Provide the [X, Y] coordinate of the cell's center where the given text is located.  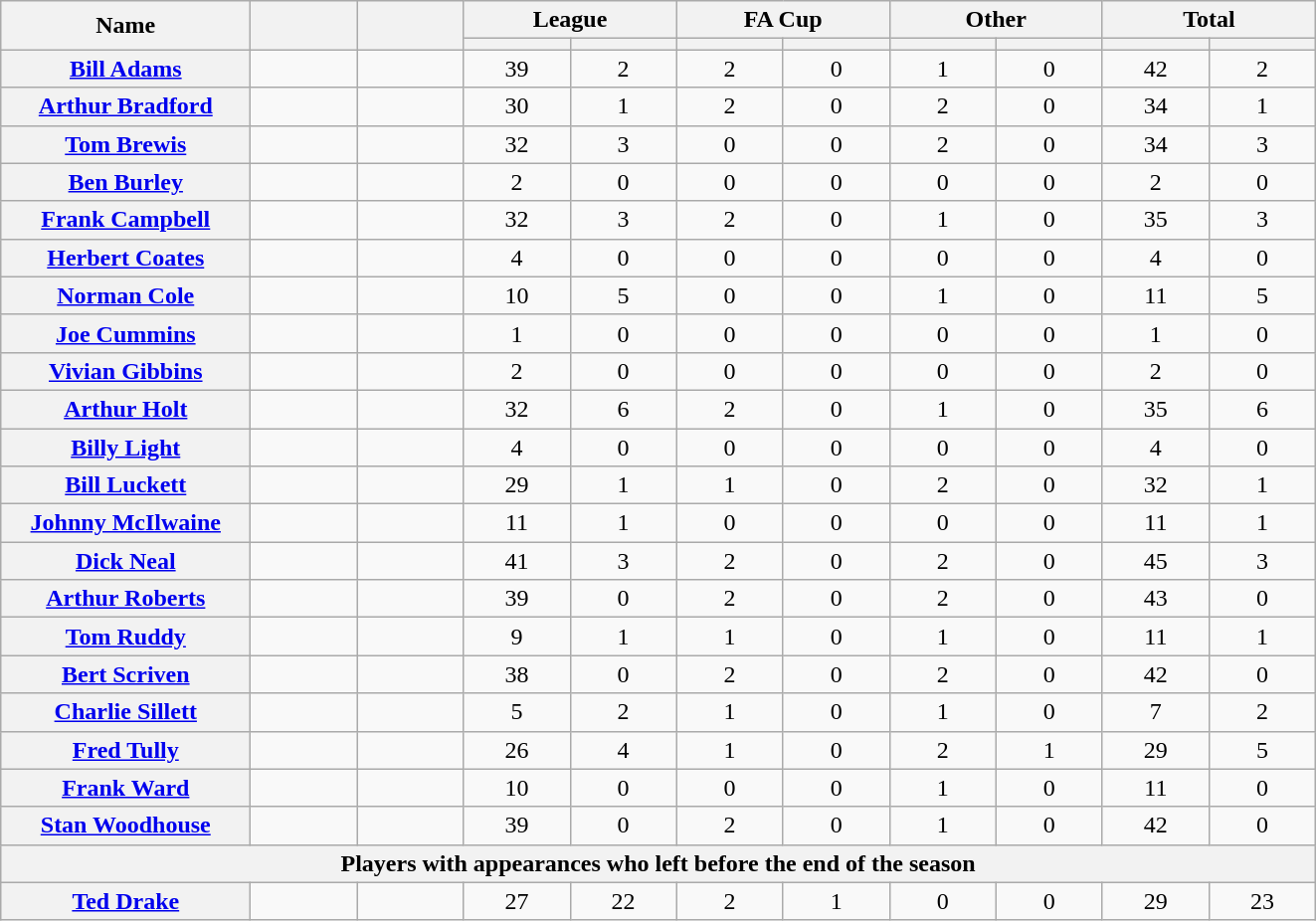
Ben Burley [125, 182]
League [570, 20]
Ted Drake [125, 901]
Joe Cummins [125, 333]
45 [1156, 561]
Billy Light [125, 447]
7 [1156, 712]
Arthur Holt [125, 409]
23 [1261, 901]
Name [125, 26]
Vivian Gibbins [125, 371]
Bill Luckett [125, 485]
Tom Ruddy [125, 637]
26 [517, 750]
Johnny McIlwaine [125, 523]
22 [623, 901]
38 [517, 674]
Tom Brewis [125, 144]
9 [517, 637]
FA Cup [783, 20]
Bert Scriven [125, 674]
Norman Cole [125, 295]
Frank Campbell [125, 220]
Total [1209, 20]
Frank Ward [125, 788]
Other [996, 20]
Arthur Roberts [125, 599]
Arthur Bradford [125, 106]
41 [517, 561]
30 [517, 106]
Stan Woodhouse [125, 826]
Fred Tully [125, 750]
Dick Neal [125, 561]
Players with appearances who left before the end of the season [658, 863]
Charlie Sillett [125, 712]
43 [1156, 599]
Bill Adams [125, 69]
Herbert Coates [125, 258]
27 [517, 901]
